Detect which cell encompasses the target text, then output its [x, y] center coordinate. 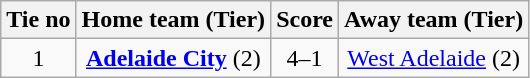
West Adelaide (2) [434, 58]
1 [38, 58]
Away team (Tier) [434, 20]
Adelaide City (2) [174, 58]
Tie no [38, 20]
Home team (Tier) [174, 20]
Score [305, 20]
4–1 [305, 58]
